Provide the [x, y] coordinate of the cell's center where the given text is located.  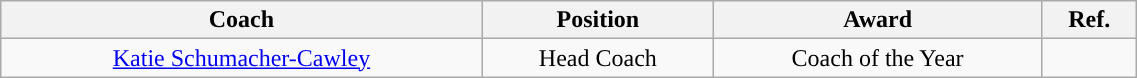
Award [878, 20]
Coach [242, 20]
Head Coach [598, 58]
Katie Schumacher-Cawley [242, 58]
Ref. [1090, 20]
Coach of the Year [878, 58]
Position [598, 20]
